Extract the [x, y] coordinate from the center of the cell holding the provided text.  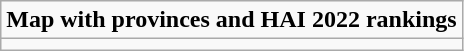
Map with provinces and HAI 2022 rankings [232, 20]
